Return the [x, y] coordinate for the center point of the cell that contains the specified text.  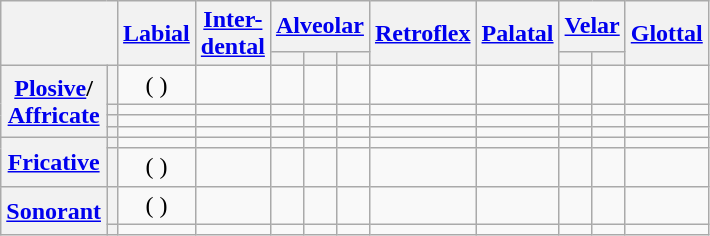
Inter-dental [232, 34]
Plosive/Affricate [54, 102]
Retroflex [422, 34]
Labial [157, 34]
Alveolar [320, 26]
Velar [592, 26]
Palatal [518, 34]
Sonorant [54, 210]
Fricative [54, 162]
Glottal [666, 34]
